Identify which cell holds the provided text, then report its (x, y) central coordinate. 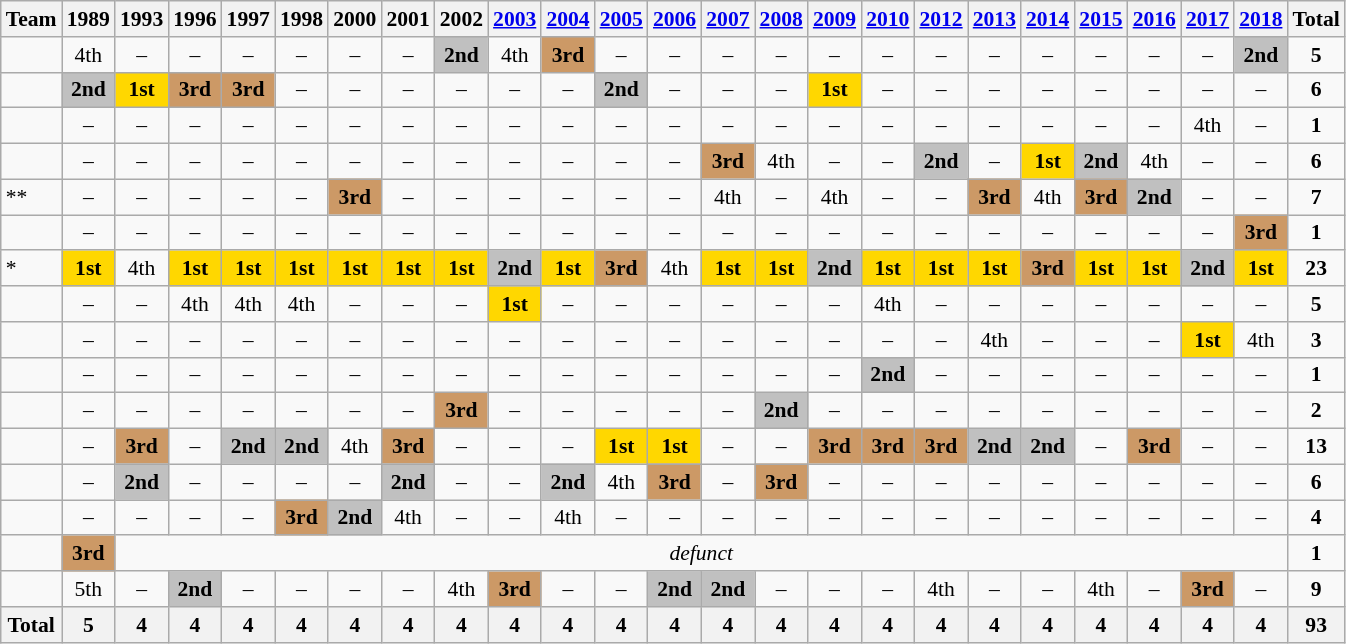
2005 (622, 19)
2007 (728, 19)
2010 (888, 19)
2004 (568, 19)
2016 (1154, 19)
2002 (462, 19)
2014 (1048, 19)
2017 (1208, 19)
** (32, 197)
13 (1316, 447)
2018 (1260, 19)
3 (1316, 340)
2 (1316, 411)
2003 (514, 19)
1997 (248, 19)
2012 (940, 19)
defunct (702, 554)
2001 (408, 19)
2006 (674, 19)
23 (1316, 269)
2015 (1100, 19)
7 (1316, 197)
1996 (194, 19)
2008 (782, 19)
93 (1316, 625)
* (32, 269)
1989 (88, 19)
5th (88, 589)
2000 (354, 19)
9 (1316, 589)
Team (32, 19)
2009 (834, 19)
2013 (994, 19)
1993 (142, 19)
1998 (302, 19)
